Locate the cell with the specified text and output its (x, y) center coordinate. 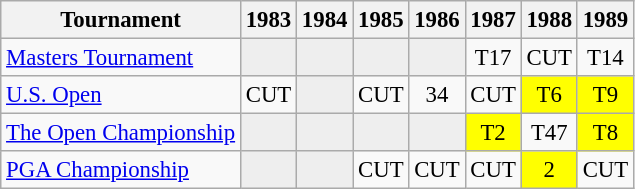
1984 (325, 20)
T2 (493, 133)
T9 (605, 95)
1986 (437, 20)
1988 (549, 20)
PGA Championship (121, 170)
Tournament (121, 20)
T17 (493, 58)
The Open Championship (121, 133)
1985 (381, 20)
34 (437, 95)
T47 (549, 133)
U.S. Open (121, 95)
1989 (605, 20)
T6 (549, 95)
1983 (268, 20)
T8 (605, 133)
1987 (493, 20)
T14 (605, 58)
Masters Tournament (121, 58)
2 (549, 170)
